Return the (x, y) coordinate for the center point of the cell that contains the specified text.  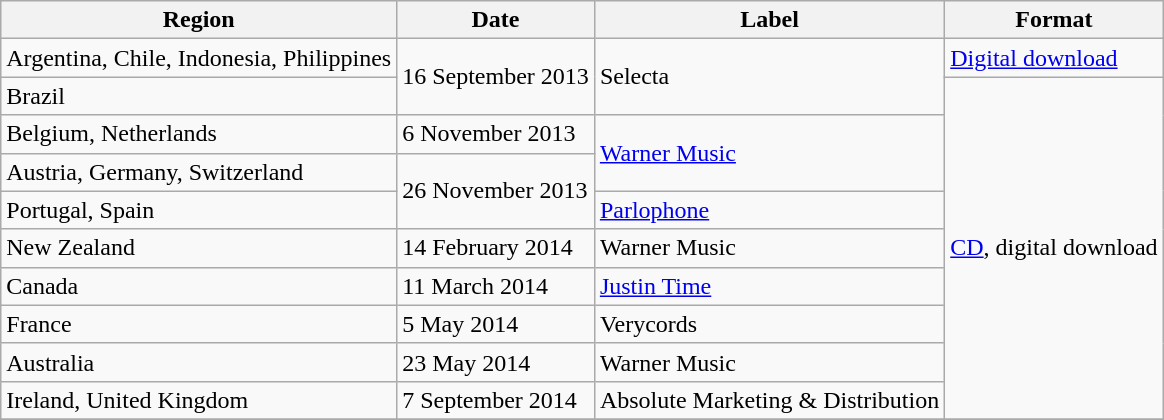
23 May 2014 (496, 362)
Australia (199, 362)
Region (199, 20)
Canada (199, 286)
16 September 2013 (496, 77)
6 November 2013 (496, 134)
Portugal, Spain (199, 210)
New Zealand (199, 248)
Date (496, 20)
7 September 2014 (496, 400)
Argentina, Chile, Indonesia, Philippines (199, 58)
14 February 2014 (496, 248)
26 November 2013 (496, 191)
Absolute Marketing & Distribution (769, 400)
Justin Time (769, 286)
Ireland, United Kingdom (199, 400)
CD, digital download (1054, 248)
Digital download (1054, 58)
11 March 2014 (496, 286)
5 May 2014 (496, 324)
Austria, Germany, Switzerland (199, 172)
Verycords (769, 324)
Selecta (769, 77)
Label (769, 20)
Format (1054, 20)
Brazil (199, 96)
Parlophone (769, 210)
France (199, 324)
Belgium, Netherlands (199, 134)
